From the cell containing the given text, extract its center point as (X, Y) coordinate. 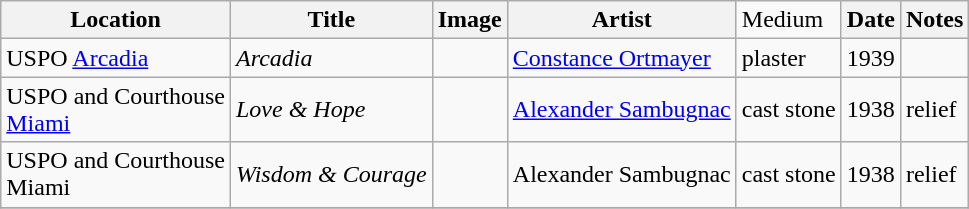
Notes (934, 20)
USPO Arcadia (116, 58)
Image (470, 20)
1939 (870, 58)
Medium (788, 20)
plaster (788, 58)
Wisdom & Courage (331, 174)
Date (870, 20)
Title (331, 20)
Arcadia (331, 58)
Location (116, 20)
Constance Ortmayer (622, 58)
Artist (622, 20)
Love & Hope (331, 110)
